From the cell containing the given text, extract its center point as [X, Y] coordinate. 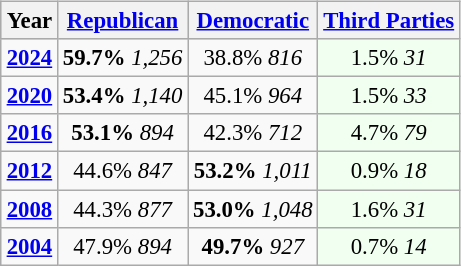
2024 [29, 58]
1.6% 31 [389, 209]
42.3% 712 [253, 133]
47.9% 894 [122, 246]
Democratic [253, 21]
2004 [29, 246]
45.1% 964 [253, 96]
4.7% 79 [389, 133]
49.7% 927 [253, 246]
59.7% 1,256 [122, 58]
53.4% 1,140 [122, 96]
53.1% 894 [122, 133]
1.5% 33 [389, 96]
2012 [29, 171]
38.8% 816 [253, 58]
1.5% 31 [389, 58]
44.3% 877 [122, 209]
Republican [122, 21]
53.0% 1,048 [253, 209]
0.9% 18 [389, 171]
0.7% 14 [389, 246]
44.6% 847 [122, 171]
2016 [29, 133]
53.2% 1,011 [253, 171]
Third Parties [389, 21]
Year [29, 21]
2008 [29, 209]
2020 [29, 96]
